Identify which cell holds the provided text, then report its (x, y) central coordinate. 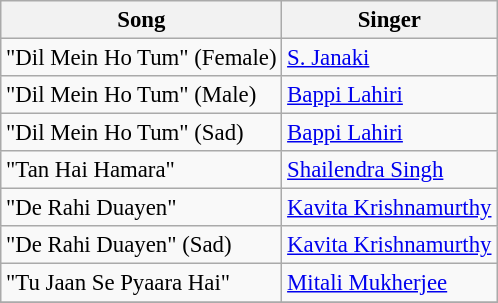
Singer (390, 20)
"De Rahi Duayen" (142, 208)
"Dil Mein Ho Tum" (Sad) (142, 133)
Mitali Mukherjee (390, 283)
"De Rahi Duayen" (Sad) (142, 245)
Song (142, 20)
S. Janaki (390, 58)
Shailendra Singh (390, 170)
"Dil Mein Ho Tum" (Female) (142, 58)
"Tu Jaan Se Pyaara Hai" (142, 283)
"Tan Hai Hamara" (142, 170)
"Dil Mein Ho Tum" (Male) (142, 95)
